Determine the (X, Y) coordinate at the center of the cell enclosing the given text.  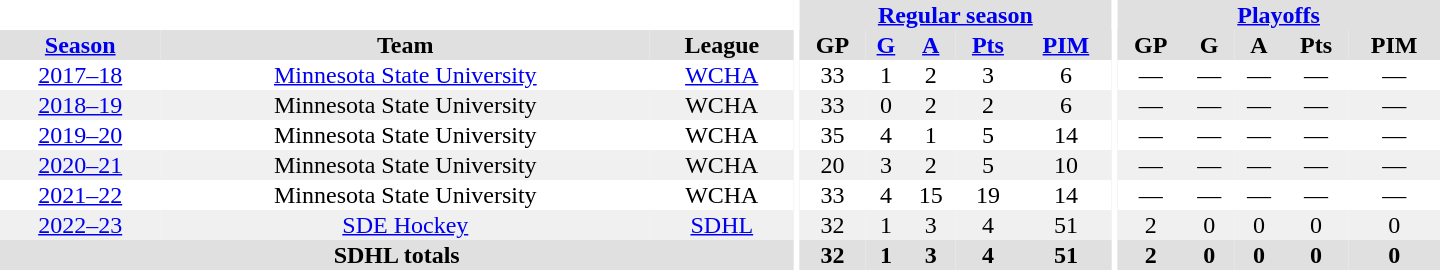
2017–18 (80, 75)
2018–19 (80, 105)
SDHL totals (396, 255)
League (722, 45)
20 (832, 165)
Season (80, 45)
2020–21 (80, 165)
Playoffs (1278, 15)
Regular season (956, 15)
SDHL (722, 225)
2021–22 (80, 195)
19 (988, 195)
2019–20 (80, 135)
Team (405, 45)
35 (832, 135)
15 (931, 195)
SDE Hockey (405, 225)
2022–23 (80, 225)
10 (1066, 165)
